Capture the cell that displays the provided text and extract its [x, y] central coordinate. 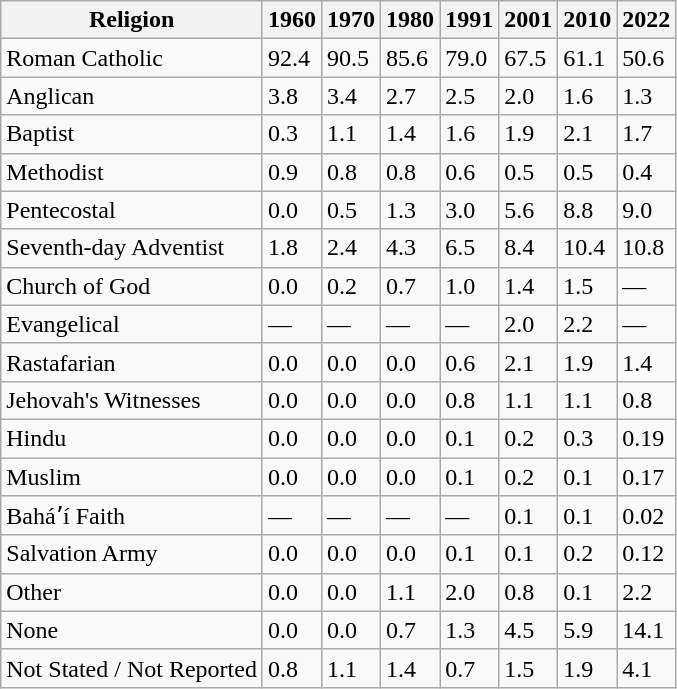
Muslim [132, 477]
0.12 [646, 554]
79.0 [470, 58]
4.1 [646, 668]
0.02 [646, 516]
Baháʼí Faith [132, 516]
2.4 [352, 248]
Jehovah's Witnesses [132, 400]
Rastafarian [132, 362]
5.9 [588, 630]
3.8 [292, 96]
90.5 [352, 58]
0.19 [646, 438]
14.1 [646, 630]
92.4 [292, 58]
1.0 [470, 286]
None [132, 630]
4.5 [528, 630]
1.7 [646, 134]
2010 [588, 20]
2001 [528, 20]
50.6 [646, 58]
10.4 [588, 248]
3.4 [352, 96]
9.0 [646, 210]
1991 [470, 20]
1980 [410, 20]
Church of God [132, 286]
Hindu [132, 438]
Salvation Army [132, 554]
0.9 [292, 172]
1960 [292, 20]
Not Stated / Not Reported [132, 668]
8.8 [588, 210]
1970 [352, 20]
Roman Catholic [132, 58]
61.1 [588, 58]
67.5 [528, 58]
3.0 [470, 210]
5.6 [528, 210]
10.8 [646, 248]
6.5 [470, 248]
Pentecostal [132, 210]
2022 [646, 20]
Methodist [132, 172]
2.7 [410, 96]
Religion [132, 20]
Evangelical [132, 324]
85.6 [410, 58]
8.4 [528, 248]
0.4 [646, 172]
1.8 [292, 248]
Baptist [132, 134]
Anglican [132, 96]
Other [132, 592]
0.17 [646, 477]
4.3 [410, 248]
Seventh-day Adventist [132, 248]
2.5 [470, 96]
